Scan for the cell matching the given text and deliver its (X, Y) coordinate at center. 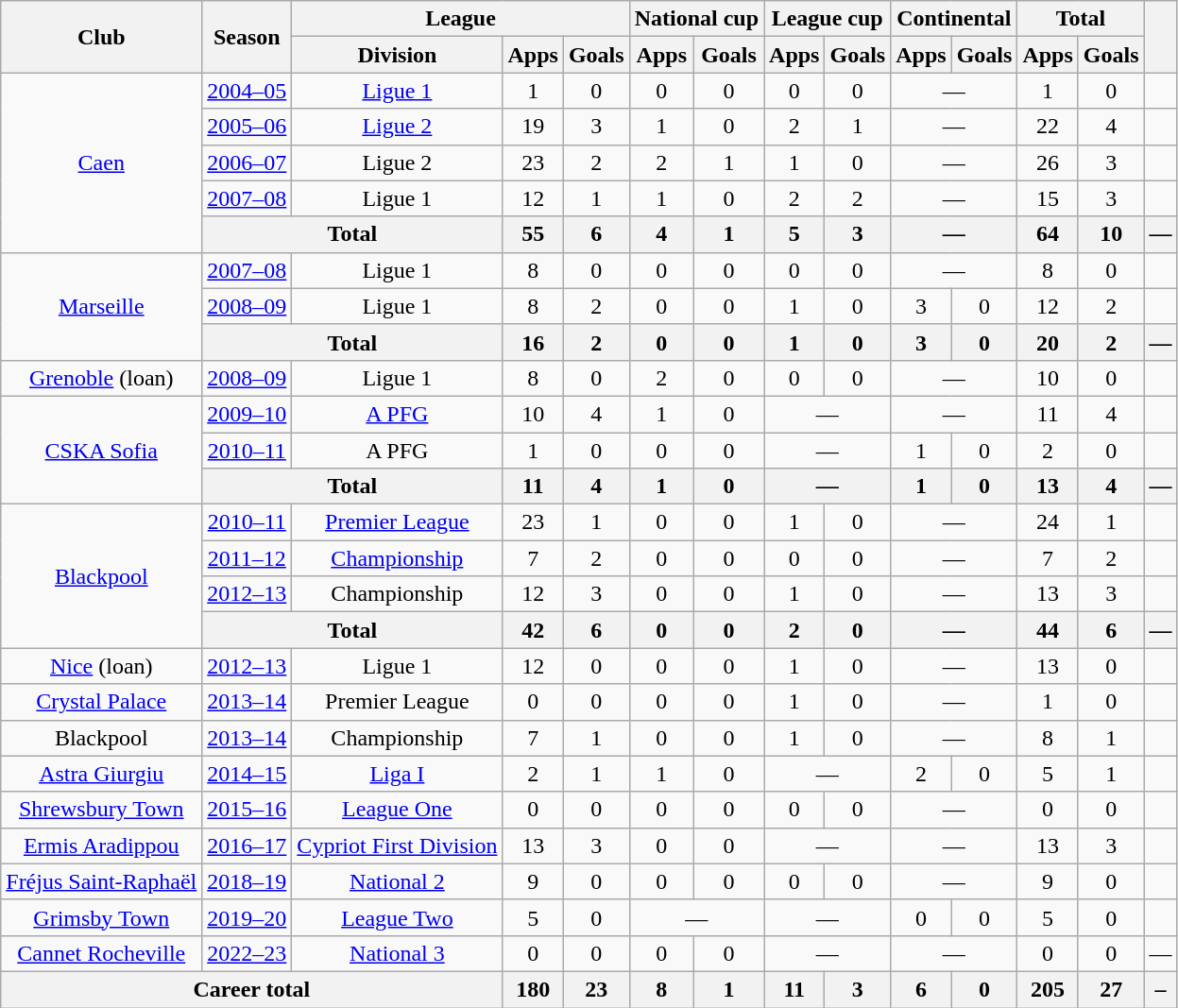
55 (533, 234)
20 (1048, 342)
205 (1048, 989)
Career total (251, 989)
Shrewsbury Town (102, 810)
League Two (397, 917)
Club (102, 37)
2016–17 (248, 846)
180 (533, 989)
Cannet Rocheville (102, 953)
League (461, 19)
2014–15 (248, 774)
League cup (828, 19)
44 (1048, 630)
2018–19 (248, 881)
Crystal Palace (102, 702)
19 (533, 127)
2022–23 (248, 953)
– (1160, 989)
Marseille (102, 306)
Nice (loan) (102, 666)
National 3 (397, 953)
26 (1048, 162)
Grimsby Town (102, 917)
27 (1111, 989)
CSKA Sofia (102, 450)
Ermis Aradippou (102, 846)
64 (1048, 234)
National cup (696, 19)
Grenoble (loan) (102, 378)
2004–05 (248, 91)
2015–16 (248, 810)
Astra Giurgiu (102, 774)
22 (1048, 127)
2019–20 (248, 917)
2009–10 (248, 414)
16 (533, 342)
Caen (102, 162)
Season (248, 37)
Division (397, 55)
2006–07 (248, 162)
Fréjus Saint-Raphaël (102, 881)
Cypriot First Division (397, 846)
2011–12 (248, 558)
15 (1048, 198)
League One (397, 810)
National 2 (397, 881)
24 (1048, 522)
42 (533, 630)
Continental (954, 19)
Liga I (397, 774)
2005–06 (248, 127)
